Locate the cell with the specified text and output its [X, Y] center coordinate. 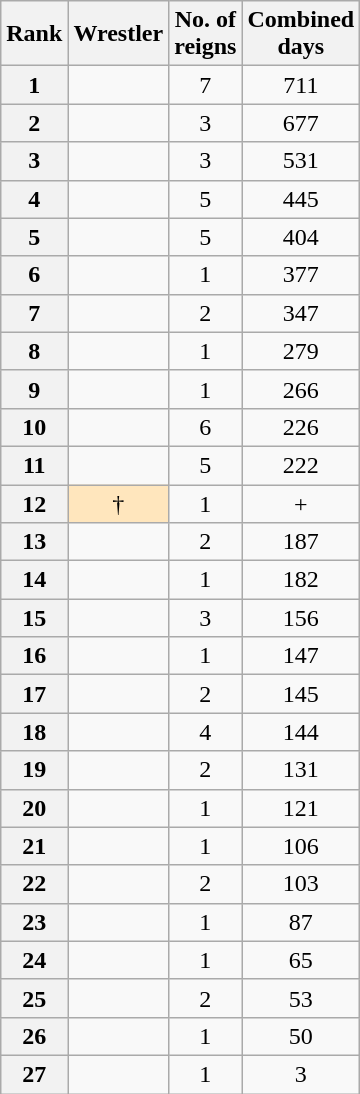
9 [34, 389]
445 [301, 199]
18 [34, 732]
26 [34, 1036]
103 [301, 884]
404 [301, 237]
531 [301, 161]
+ [301, 503]
226 [301, 427]
10 [34, 427]
87 [301, 922]
144 [301, 732]
106 [301, 846]
377 [301, 275]
No. ofreigns [206, 34]
187 [301, 542]
Rank [34, 34]
121 [301, 808]
677 [301, 123]
Combineddays [301, 34]
156 [301, 618]
Wrestler [118, 34]
13 [34, 542]
711 [301, 85]
27 [34, 1074]
145 [301, 694]
279 [301, 351]
16 [34, 656]
14 [34, 580]
15 [34, 618]
11 [34, 465]
347 [301, 313]
19 [34, 770]
23 [34, 922]
25 [34, 998]
266 [301, 389]
12 [34, 503]
20 [34, 808]
22 [34, 884]
65 [301, 960]
182 [301, 580]
50 [301, 1036]
147 [301, 656]
222 [301, 465]
8 [34, 351]
21 [34, 846]
24 [34, 960]
131 [301, 770]
53 [301, 998]
17 [34, 694]
† [118, 503]
